Search for the cell housing the specified text and yield its [x, y] center coordinate. 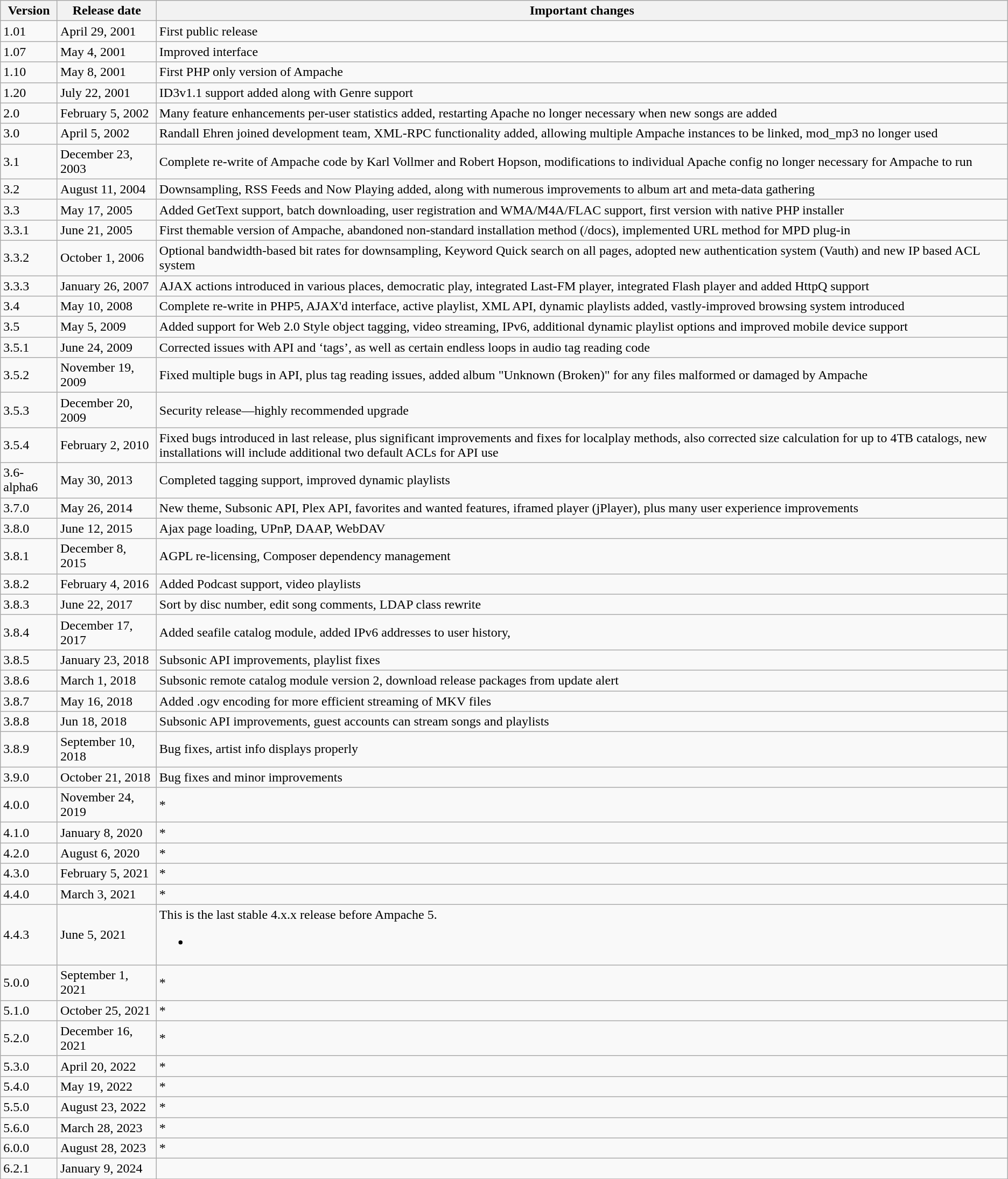
5.4.0 [29, 1086]
November 24, 2019 [107, 805]
Added seafile catalog module, added IPv6 addresses to user history, [582, 632]
3.5.3 [29, 410]
3.8.7 [29, 701]
Sort by disc number, edit song comments, LDAP class rewrite [582, 604]
Important changes [582, 11]
Version [29, 11]
First public release [582, 31]
3.3 [29, 210]
3.8.1 [29, 556]
April 5, 2002 [107, 134]
August 6, 2020 [107, 853]
5.2.0 [29, 1038]
5.1.0 [29, 1010]
5.6.0 [29, 1127]
3.8.8 [29, 722]
Bug fixes, artist info displays properly [582, 750]
February 5, 2021 [107, 874]
Jun 18, 2018 [107, 722]
3.7.0 [29, 508]
May 5, 2009 [107, 327]
3.4 [29, 306]
May 30, 2013 [107, 480]
December 8, 2015 [107, 556]
February 4, 2016 [107, 584]
Added Podcast support, video playlists [582, 584]
Complete re-write of Ampache code by Karl Vollmer and Robert Hopson, modifications to individual Apache config no longer necessary for Ampache to run [582, 162]
August 23, 2022 [107, 1107]
3.5.4 [29, 445]
6.2.1 [29, 1169]
3.8.4 [29, 632]
4.2.0 [29, 853]
3.8.3 [29, 604]
February 2, 2010 [107, 445]
First themable version of Ampache, abandoned non-standard installation method (/docs), implemented URL method for MPD plug-in [582, 230]
June 24, 2009 [107, 347]
6.0.0 [29, 1148]
May 10, 2008 [107, 306]
Completed tagging support, improved dynamic playlists [582, 480]
Release date [107, 11]
Added GetText support, batch downloading, user registration and WMA/M4A/FLAC support, first version with native PHP installer [582, 210]
Fixed multiple bugs in API, plus tag reading issues, added album "Unknown (Broken)" for any files malformed or damaged by Ampache [582, 375]
ID3v1.1 support added along with Genre support [582, 93]
September 1, 2021 [107, 982]
3.8.0 [29, 528]
October 25, 2021 [107, 1010]
Improved interface [582, 52]
3.5 [29, 327]
May 16, 2018 [107, 701]
3.2 [29, 189]
May 8, 2001 [107, 72]
January 9, 2024 [107, 1169]
AJAX actions introduced in various places, democratic play, integrated Last-FM player, integrated Flash player and added HttpQ support [582, 286]
Corrected issues with API and ‘tags’, as well as certain endless loops in audio tag reading code [582, 347]
December 17, 2017 [107, 632]
April 29, 2001 [107, 31]
2.0 [29, 113]
3.5.2 [29, 375]
Added support for Web 2.0 Style object tagging, video streaming, IPv6, additional dynamic playlist options and improved mobile device support [582, 327]
December 16, 2021 [107, 1038]
5.3.0 [29, 1066]
November 19, 2009 [107, 375]
1.20 [29, 93]
4.4.0 [29, 894]
Subsonic remote catalog module version 2, download release packages from update alert [582, 680]
This is the last stable 4.x.x release before Ampache 5. [582, 935]
3.8.9 [29, 750]
Randall Ehren joined development team, XML-RPC functionality added, allowing multiple Ampache instances to be linked, mod_mp3 no longer used [582, 134]
Subsonic API improvements, playlist fixes [582, 660]
January 26, 2007 [107, 286]
3.3.3 [29, 286]
4.1.0 [29, 833]
Bug fixes and minor improvements [582, 777]
August 28, 2023 [107, 1148]
1.10 [29, 72]
Security release—highly recommended upgrade [582, 410]
May 26, 2014 [107, 508]
5.0.0 [29, 982]
Downsampling, RSS Feeds and Now Playing added, along with numerous improvements to album art and meta-data gathering [582, 189]
3.8.2 [29, 584]
Complete re-write in PHP5, AJAX'd interface, active playlist, XML API, dynamic playlists added, vastly-improved browsing system introduced [582, 306]
Many feature enhancements per-user statistics added, restarting Apache no longer necessary when new songs are added [582, 113]
3.9.0 [29, 777]
October 21, 2018 [107, 777]
3.8.5 [29, 660]
April 20, 2022 [107, 1066]
January 8, 2020 [107, 833]
March 1, 2018 [107, 680]
December 23, 2003 [107, 162]
October 1, 2006 [107, 257]
May 4, 2001 [107, 52]
5.5.0 [29, 1107]
3.6-alpha6 [29, 480]
Ajax page loading, UPnP, DAAP, WebDAV [582, 528]
3.3.1 [29, 230]
June 12, 2015 [107, 528]
4.4.3 [29, 935]
3.3.2 [29, 257]
4.0.0 [29, 805]
August 11, 2004 [107, 189]
3.1 [29, 162]
1.01 [29, 31]
May 17, 2005 [107, 210]
4.3.0 [29, 874]
May 19, 2022 [107, 1086]
February 5, 2002 [107, 113]
1.07 [29, 52]
June 5, 2021 [107, 935]
3.8.6 [29, 680]
March 3, 2021 [107, 894]
AGPL re-licensing, Composer dependency management [582, 556]
3.0 [29, 134]
June 21, 2005 [107, 230]
March 28, 2023 [107, 1127]
Subsonic API improvements, guest accounts can stream songs and playlists [582, 722]
Added .ogv encoding for more efficient streaming of MKV files [582, 701]
3.5.1 [29, 347]
September 10, 2018 [107, 750]
July 22, 2001 [107, 93]
First PHP only version of Ampache [582, 72]
January 23, 2018 [107, 660]
New theme, Subsonic API, Plex API, favorites and wanted features, iframed player (jPlayer), plus many user experience improvements [582, 508]
June 22, 2017 [107, 604]
December 20, 2009 [107, 410]
